Detect which cell encompasses the target text, then output its (X, Y) center coordinate. 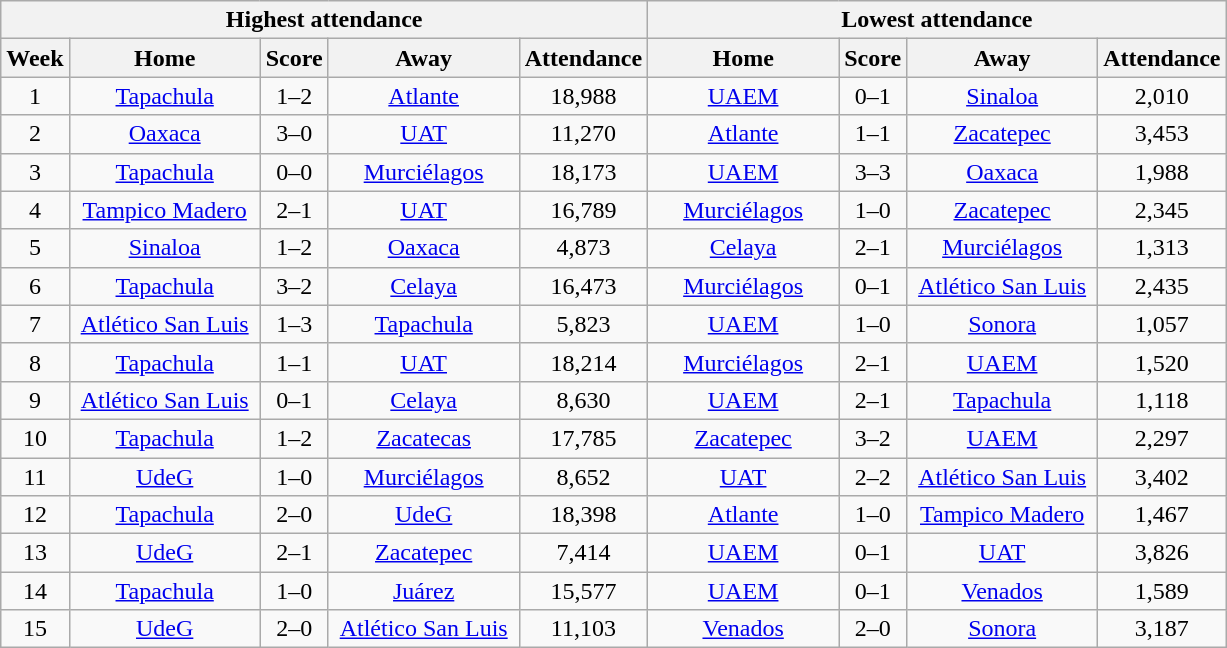
2 (35, 134)
6 (35, 286)
1,988 (1162, 172)
1,467 (1162, 515)
1–3 (294, 324)
18,173 (583, 172)
3,187 (1162, 629)
7,414 (583, 553)
7 (35, 324)
18,988 (583, 96)
Week (35, 58)
1 (35, 96)
1,589 (1162, 591)
8,630 (583, 400)
3–3 (873, 172)
Zacatecas (424, 438)
16,789 (583, 210)
4,873 (583, 248)
15 (35, 629)
2,435 (1162, 286)
9 (35, 400)
0–0 (294, 172)
Lowest attendance (937, 20)
11,270 (583, 134)
8 (35, 362)
8,652 (583, 477)
5 (35, 248)
11 (35, 477)
2–2 (873, 477)
1,057 (1162, 324)
18,398 (583, 515)
Highest attendance (324, 20)
2,010 (1162, 96)
1,520 (1162, 362)
17,785 (583, 438)
1,118 (1162, 400)
5,823 (583, 324)
3,826 (1162, 553)
14 (35, 591)
1,313 (1162, 248)
3–0 (294, 134)
10 (35, 438)
3,453 (1162, 134)
3,402 (1162, 477)
12 (35, 515)
2,345 (1162, 210)
18,214 (583, 362)
2,297 (1162, 438)
16,473 (583, 286)
3 (35, 172)
15,577 (583, 591)
13 (35, 553)
Juárez (424, 591)
11,103 (583, 629)
4 (35, 210)
